Pinpoint the cell where the given text exists, returning its (x, y) midpoint coordinate. 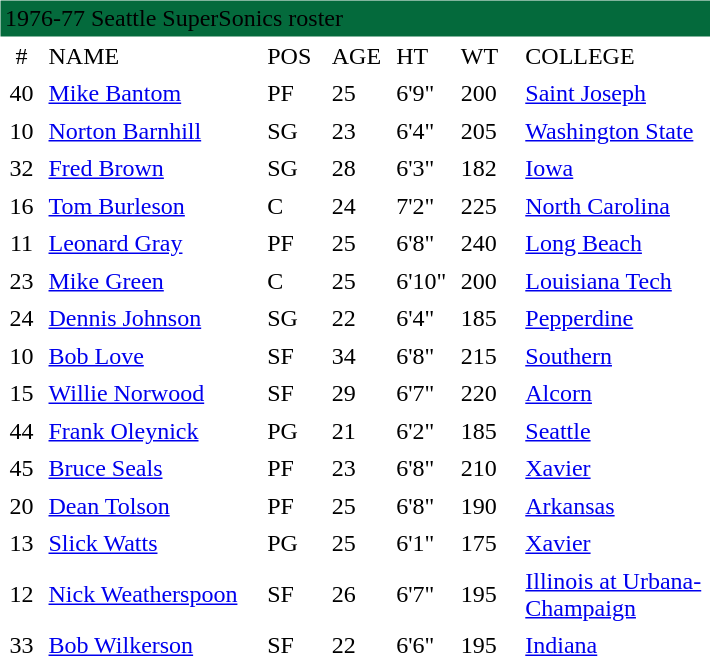
Arkansas (616, 506)
Willie Norwood (152, 394)
34 (358, 356)
Southern (616, 356)
28 (358, 168)
7'2" (424, 206)
45 (21, 468)
Slick Watts (152, 544)
COLLEGE (616, 56)
26 (358, 594)
Seattle (616, 431)
6'1" (424, 544)
POS (294, 56)
6'9" (424, 94)
Leonard Gray (152, 244)
Tom Burleson (152, 206)
16 (21, 206)
Louisiana Tech (616, 281)
Norton Barnhill (152, 131)
6'3" (424, 168)
Alcorn (616, 394)
15 (21, 394)
1976-77 Seattle SuperSonics roster (355, 18)
12 (21, 594)
175 (488, 544)
21 (358, 431)
13 (21, 544)
North Carolina (616, 206)
HT (424, 56)
11 (21, 244)
32 (21, 168)
225 (488, 206)
Long Beach (616, 244)
Fred Brown (152, 168)
Bob Love (152, 356)
Mike Bantom (152, 94)
44 (21, 431)
210 (488, 468)
Nick Weatherspoon (152, 594)
Frank Oleynick (152, 431)
Dennis Johnson (152, 318)
Mike Green (152, 281)
190 (488, 506)
40 (21, 94)
Illinois at Urbana-Champaign (616, 594)
215 (488, 356)
AGE (358, 56)
Iowa (616, 168)
Bruce Seals (152, 468)
NAME (152, 56)
240 (488, 244)
182 (488, 168)
Saint Joseph (616, 94)
22 (358, 318)
20 (21, 506)
29 (358, 394)
220 (488, 394)
6'2" (424, 431)
205 (488, 131)
Washington State (616, 131)
Dean Tolson (152, 506)
WT (488, 56)
195 (488, 594)
6'10" (424, 281)
# (21, 56)
Pepperdine (616, 318)
